Identify which cell holds the provided text, then report its [x, y] central coordinate. 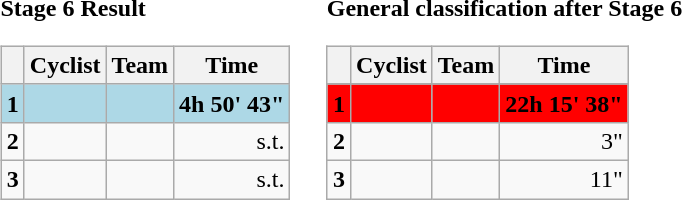
4h 50' 43" [232, 103]
22h 15' 38" [564, 103]
3" [564, 141]
11" [564, 179]
